Pinpoint the cell where the given text exists, returning its [x, y] midpoint coordinate. 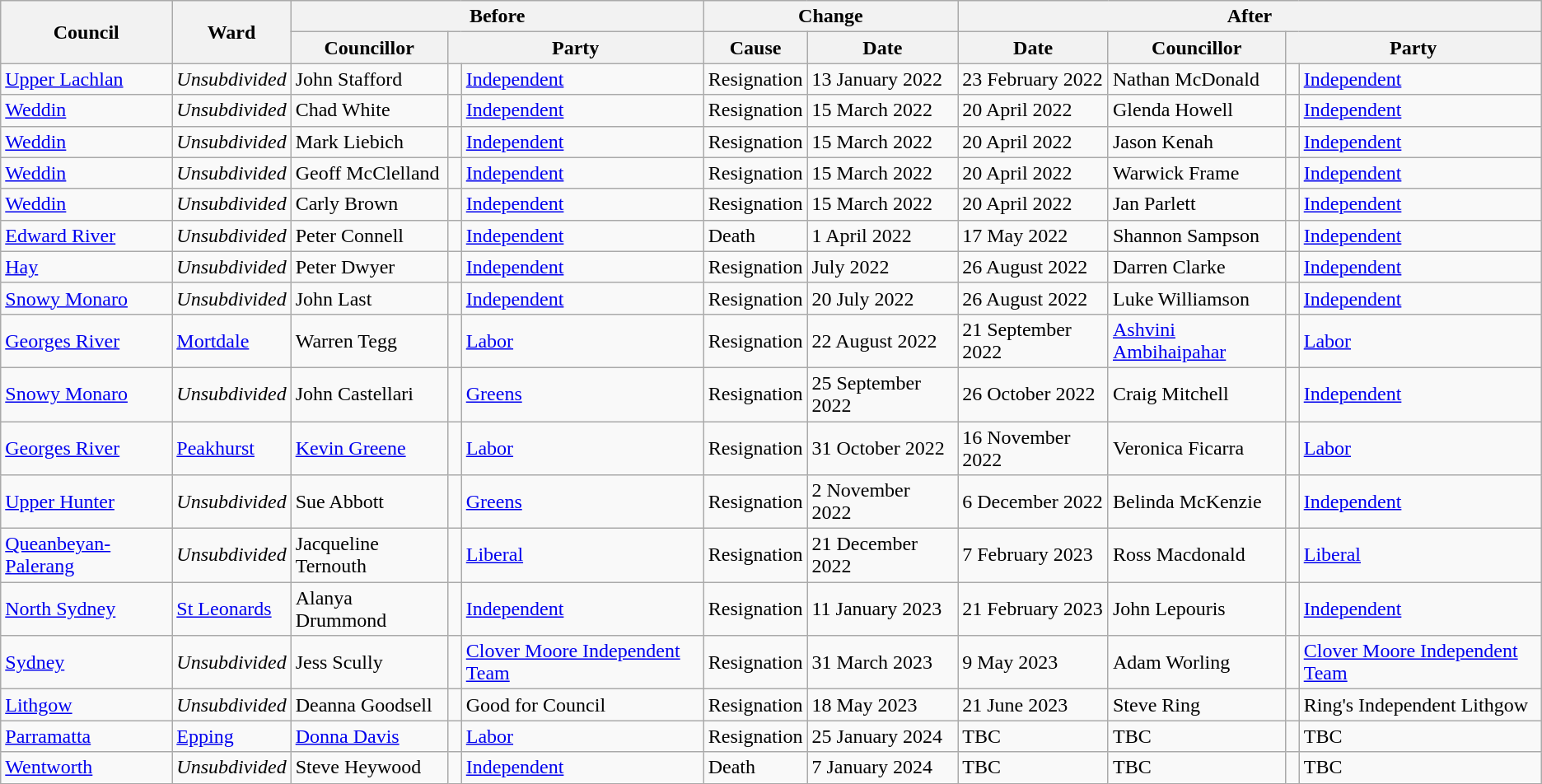
Hay [86, 267]
July 2022 [883, 267]
Donna Davis [369, 736]
17 May 2022 [1033, 236]
6 December 2022 [1033, 502]
Sydney [86, 662]
Wentworth [86, 768]
13 January 2022 [883, 79]
7 January 2024 [883, 768]
John Last [369, 298]
Darren Clarke [1196, 267]
Parramatta [86, 736]
Lithgow [86, 705]
Warwick Frame [1196, 173]
25 January 2024 [883, 736]
Nathan McDonald [1196, 79]
Peakhurst [231, 448]
After [1250, 16]
11 January 2023 [883, 609]
Before [498, 16]
Change [830, 16]
20 July 2022 [883, 298]
Sue Abbott [369, 502]
1 April 2022 [883, 236]
21 June 2023 [1033, 705]
22 August 2022 [883, 341]
Upper Hunter [86, 502]
21 December 2022 [883, 555]
Steve Heywood [369, 768]
Veronica Ficarra [1196, 448]
Ward [231, 32]
Jason Kenah [1196, 142]
18 May 2023 [883, 705]
21 September 2022 [1033, 341]
Queanbeyan-Palerang [86, 555]
Peter Dwyer [369, 267]
Shannon Sampson [1196, 236]
31 March 2023 [883, 662]
Mark Liebich [369, 142]
Upper Lachlan [86, 79]
7 February 2023 [1033, 555]
Ring's Independent Lithgow [1420, 705]
Council [86, 32]
Deanna Goodsell [369, 705]
Carly Brown [369, 204]
Luke Williamson [1196, 298]
Geoff McClelland [369, 173]
Glenda Howell [1196, 110]
Kevin Greene [369, 448]
23 February 2022 [1033, 79]
Jess Scully [369, 662]
Belinda McKenzie [1196, 502]
31 October 2022 [883, 448]
Ashvini Ambihaipahar [1196, 341]
John Lepouris [1196, 609]
Chad White [369, 110]
26 October 2022 [1033, 394]
Warren Tegg [369, 341]
16 November 2022 [1033, 448]
Epping [231, 736]
Ross Macdonald [1196, 555]
Alanya Drummond [369, 609]
John Castellari [369, 394]
John Stafford [369, 79]
2 November 2022 [883, 502]
North Sydney [86, 609]
9 May 2023 [1033, 662]
Adam Worling [1196, 662]
Good for Council [582, 705]
Peter Connell [369, 236]
Craig Mitchell [1196, 394]
Jacqueline Ternouth [369, 555]
Jan Parlett [1196, 204]
St Leonards [231, 609]
Mortdale [231, 341]
Edward River [86, 236]
25 September 2022 [883, 394]
Steve Ring [1196, 705]
21 February 2023 [1033, 609]
Cause [755, 48]
